Scan for the cell matching the given text and deliver its (X, Y) coordinate at center. 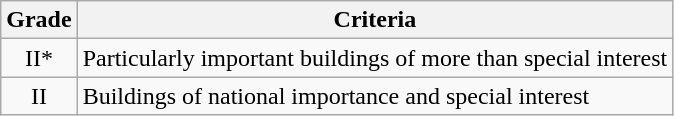
Grade (39, 20)
Criteria (375, 20)
Buildings of national importance and special interest (375, 96)
II* (39, 58)
Particularly important buildings of more than special interest (375, 58)
II (39, 96)
